Provide the [X, Y] coordinate of the cell's center where the given text is located.  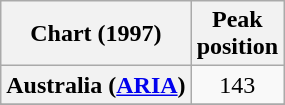
143 [237, 85]
Australia (ARIA) [96, 85]
Chart (1997) [96, 34]
Peakposition [237, 34]
